Scan for the cell matching the given text and deliver its (x, y) coordinate at center. 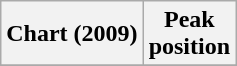
Chart (2009) (72, 34)
Peakposition (189, 34)
